From the cell containing the given text, extract its center point as (x, y) coordinate. 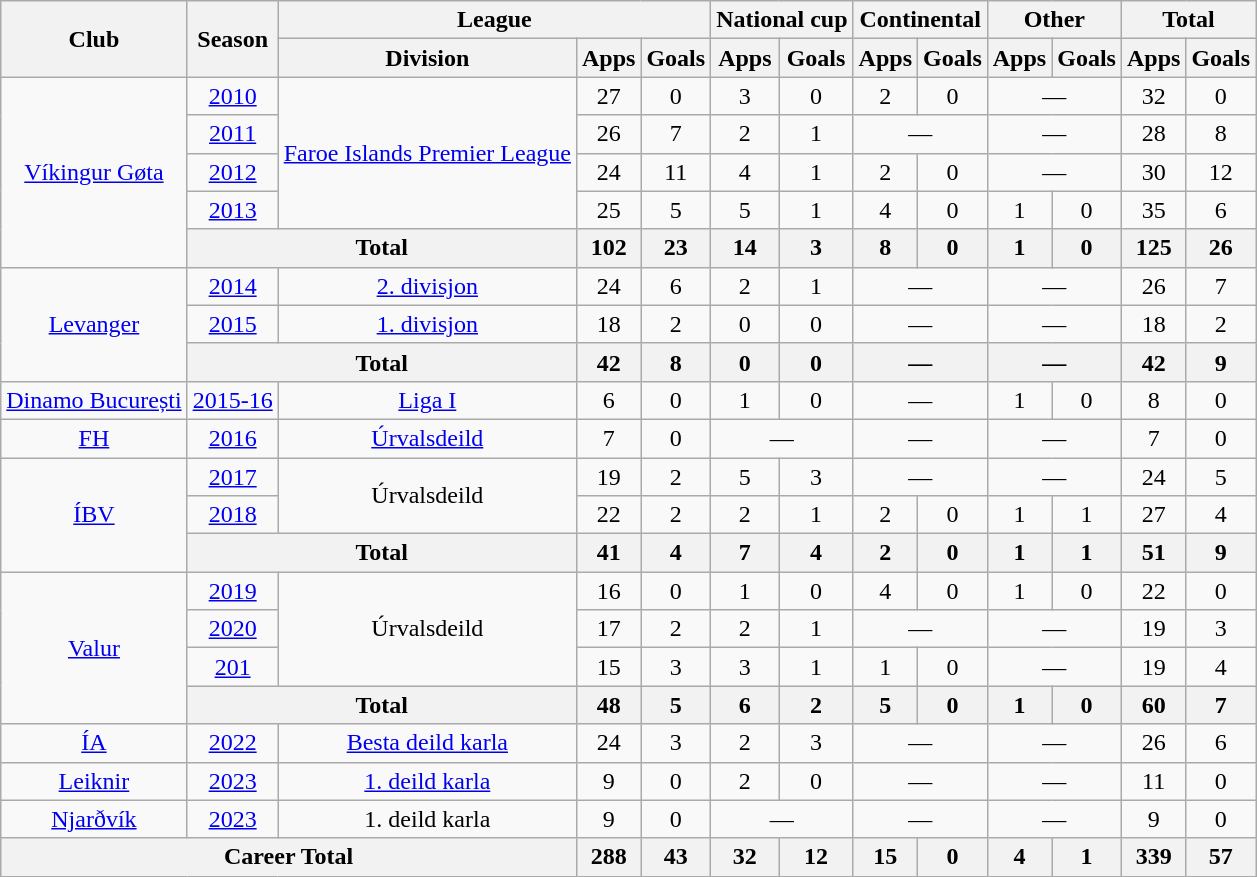
51 (1153, 553)
2. divisjon (427, 286)
25 (608, 210)
ÍBV (94, 515)
201 (232, 667)
2018 (232, 515)
Leiknir (94, 781)
2020 (232, 629)
2010 (232, 96)
2014 (232, 286)
Levanger (94, 324)
23 (676, 248)
2013 (232, 210)
2016 (232, 438)
Division (427, 58)
339 (1153, 857)
Other (1054, 20)
48 (608, 705)
125 (1153, 248)
2015 (232, 324)
Season (232, 39)
National cup (782, 20)
Njarðvík (94, 819)
Liga I (427, 400)
Besta deild karla (427, 743)
2019 (232, 591)
League (494, 20)
2015-16 (232, 400)
Valur (94, 648)
2022 (232, 743)
Club (94, 39)
41 (608, 553)
28 (1153, 134)
Dinamo București (94, 400)
57 (1221, 857)
30 (1153, 172)
17 (608, 629)
60 (1153, 705)
35 (1153, 210)
43 (676, 857)
2012 (232, 172)
Víkingur Gøta (94, 172)
Faroe Islands Premier League (427, 153)
2011 (232, 134)
16 (608, 591)
288 (608, 857)
Career Total (289, 857)
14 (745, 248)
FH (94, 438)
1. divisjon (427, 324)
2017 (232, 477)
Continental (920, 20)
ÍA (94, 743)
102 (608, 248)
